Detect which cell encompasses the target text, then output its (X, Y) center coordinate. 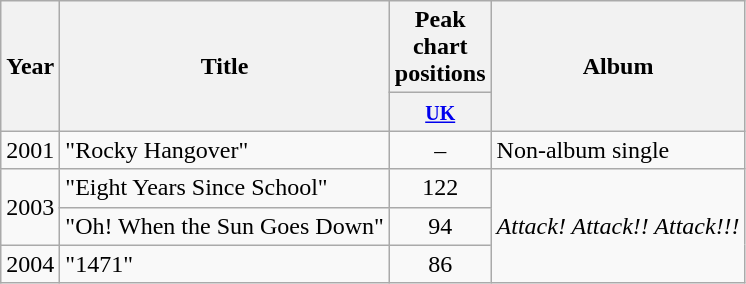
Album (618, 66)
Year (30, 66)
2003 (30, 207)
Title (225, 66)
122 (440, 188)
Peak chart positions (440, 47)
2004 (30, 264)
Non-album single (618, 150)
"1471" (225, 264)
86 (440, 264)
"Oh! When the Sun Goes Down" (225, 226)
Attack! Attack!! Attack!!! (618, 226)
2001 (30, 150)
"Rocky Hangover" (225, 150)
"Eight Years Since School" (225, 188)
94 (440, 226)
– (440, 150)
UK (440, 112)
